Provide the (X, Y) coordinate of the cell's center where the given text is located.  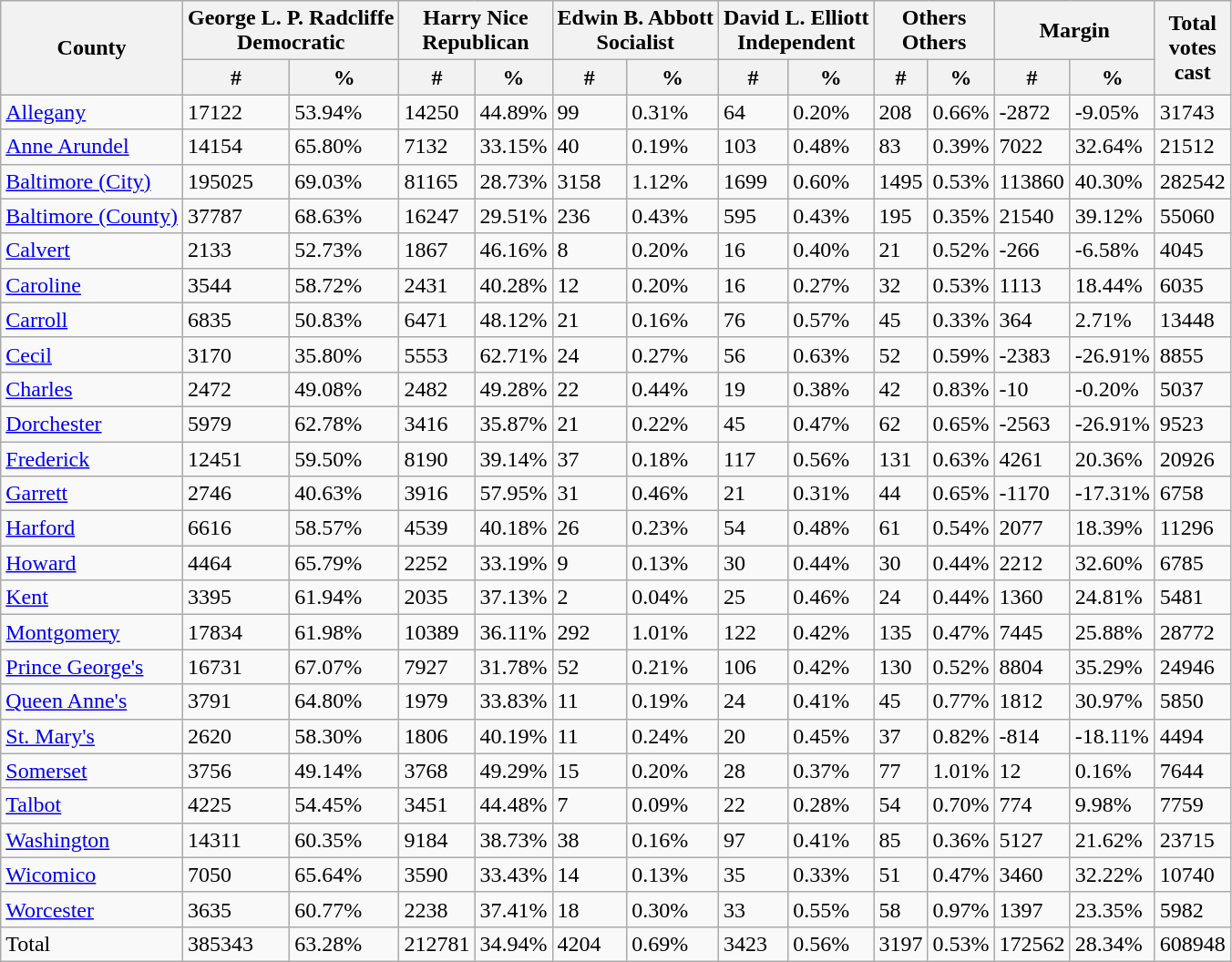
-17.31% (1112, 494)
0.60% (831, 181)
5127 (1032, 840)
35.87% (514, 424)
Margin (1074, 31)
OthersOthers (934, 31)
Frederick (92, 458)
8804 (1032, 667)
2252 (437, 563)
Total (92, 944)
51 (900, 875)
3768 (437, 771)
Harford (92, 528)
1360 (1032, 598)
131 (900, 458)
7927 (437, 667)
4204 (590, 944)
364 (1032, 320)
2746 (235, 494)
2 (590, 598)
40.30% (1112, 181)
60.77% (344, 909)
63.28% (344, 944)
9184 (437, 840)
103 (754, 147)
0.97% (960, 909)
38.73% (514, 840)
-1170 (1032, 494)
2212 (1032, 563)
Somerset (92, 771)
13448 (1192, 320)
55060 (1192, 216)
23.35% (1112, 909)
-814 (1032, 736)
Harry NiceRepublican (476, 31)
69.03% (344, 181)
19 (754, 389)
595 (754, 216)
57.95% (514, 494)
Edwin B. AbbottSocialist (635, 31)
-2563 (1032, 424)
39.14% (514, 458)
2.71% (1112, 320)
39.12% (1112, 216)
12451 (235, 458)
0.39% (960, 147)
97 (754, 840)
49.14% (344, 771)
4539 (437, 528)
0.24% (672, 736)
-10 (1032, 389)
58.30% (344, 736)
2238 (437, 909)
Calvert (92, 251)
26 (590, 528)
3197 (900, 944)
33.83% (514, 701)
68.63% (344, 216)
0.83% (960, 389)
5553 (437, 354)
52.73% (344, 251)
49.28% (514, 389)
17834 (235, 632)
Caroline (92, 285)
1495 (900, 181)
4225 (235, 805)
0.57% (831, 320)
113860 (1032, 181)
0.30% (672, 909)
1812 (1032, 701)
208 (900, 112)
10740 (1192, 875)
37.13% (514, 598)
28.73% (514, 181)
3460 (1032, 875)
6758 (1192, 494)
21512 (1192, 147)
7022 (1032, 147)
1806 (437, 736)
16731 (235, 667)
-2383 (1032, 354)
38 (590, 840)
64.80% (344, 701)
64 (754, 112)
62.71% (514, 354)
59.50% (344, 458)
0.69% (672, 944)
6835 (235, 320)
County (92, 47)
8190 (437, 458)
33 (754, 909)
81165 (437, 181)
0.21% (672, 667)
34.94% (514, 944)
35.80% (344, 354)
2133 (235, 251)
5850 (1192, 701)
85 (900, 840)
5481 (1192, 598)
-2872 (1032, 112)
1397 (1032, 909)
1113 (1032, 285)
282542 (1192, 181)
Garrett (92, 494)
Prince George's (92, 667)
Kent (92, 598)
117 (754, 458)
0.18% (672, 458)
14311 (235, 840)
172562 (1032, 944)
53.94% (344, 112)
61 (900, 528)
3791 (235, 701)
0.77% (960, 701)
Worcester (92, 909)
7 (590, 805)
9 (590, 563)
25 (754, 598)
58.57% (344, 528)
George L. P. RadcliffeDemocratic (290, 31)
1699 (754, 181)
6785 (1192, 563)
24.81% (1112, 598)
Talbot (92, 805)
0.22% (672, 424)
32.22% (1112, 875)
18.39% (1112, 528)
49.08% (344, 389)
2620 (235, 736)
23715 (1192, 840)
Cecil (92, 354)
3170 (235, 354)
77 (900, 771)
Queen Anne's (92, 701)
David L. ElliottIndependent (796, 31)
7759 (1192, 805)
40.63% (344, 494)
3158 (590, 181)
3451 (437, 805)
Totalvotescast (1192, 47)
3635 (235, 909)
St. Mary's (92, 736)
Baltimore (City) (92, 181)
40.19% (514, 736)
33.15% (514, 147)
0.54% (960, 528)
130 (900, 667)
31 (590, 494)
Howard (92, 563)
65.79% (344, 563)
40 (590, 147)
-6.58% (1112, 251)
37.41% (514, 909)
28.34% (1112, 944)
54.45% (344, 805)
36.11% (514, 632)
-9.05% (1112, 112)
35.29% (1112, 667)
0.55% (831, 909)
236 (590, 216)
0.35% (960, 216)
14 (590, 875)
4494 (1192, 736)
0.40% (831, 251)
135 (900, 632)
44.48% (514, 805)
21540 (1032, 216)
-0.20% (1112, 389)
0.82% (960, 736)
61.94% (344, 598)
9.98% (1112, 805)
32 (900, 285)
48.12% (514, 320)
67.07% (344, 667)
31.78% (514, 667)
46.16% (514, 251)
35 (754, 875)
18 (590, 909)
106 (754, 667)
7644 (1192, 771)
60.35% (344, 840)
Montgomery (92, 632)
6471 (437, 320)
8 (590, 251)
14154 (235, 147)
Washington (92, 840)
Carroll (92, 320)
195025 (235, 181)
Dorchester (92, 424)
40.18% (514, 528)
4045 (1192, 251)
2035 (437, 598)
56 (754, 354)
83 (900, 147)
3395 (235, 598)
3544 (235, 285)
7445 (1032, 632)
122 (754, 632)
0.23% (672, 528)
62 (900, 424)
3423 (754, 944)
3916 (437, 494)
7132 (437, 147)
0.37% (831, 771)
99 (590, 112)
11296 (1192, 528)
Allegany (92, 112)
0.28% (831, 805)
33.43% (514, 875)
50.83% (344, 320)
0.09% (672, 805)
5037 (1192, 389)
32.64% (1112, 147)
2472 (235, 389)
0.38% (831, 389)
0.66% (960, 112)
14250 (437, 112)
32.60% (1112, 563)
17122 (235, 112)
0.70% (960, 805)
3590 (437, 875)
1.12% (672, 181)
10389 (437, 632)
40.28% (514, 285)
8855 (1192, 354)
37787 (235, 216)
65.80% (344, 147)
18.44% (1112, 285)
20.36% (1112, 458)
-266 (1032, 251)
608948 (1192, 944)
30.97% (1112, 701)
1867 (437, 251)
61.98% (344, 632)
44.89% (514, 112)
31743 (1192, 112)
25.88% (1112, 632)
Anne Arundel (92, 147)
Charles (92, 389)
42 (900, 389)
58.72% (344, 285)
15 (590, 771)
2077 (1032, 528)
0.36% (960, 840)
58 (900, 909)
2431 (437, 285)
20 (754, 736)
5982 (1192, 909)
385343 (235, 944)
1979 (437, 701)
33.19% (514, 563)
774 (1032, 805)
0.04% (672, 598)
2482 (437, 389)
-18.11% (1112, 736)
21.62% (1112, 840)
62.78% (344, 424)
44 (900, 494)
28772 (1192, 632)
6616 (235, 528)
Baltimore (County) (92, 216)
195 (900, 216)
0.59% (960, 354)
49.29% (514, 771)
76 (754, 320)
16247 (437, 216)
4464 (235, 563)
7050 (235, 875)
292 (590, 632)
24946 (1192, 667)
28 (754, 771)
3756 (235, 771)
Wicomico (92, 875)
212781 (437, 944)
20926 (1192, 458)
3416 (437, 424)
4261 (1032, 458)
65.64% (344, 875)
0.45% (831, 736)
6035 (1192, 285)
29.51% (514, 216)
5979 (235, 424)
9523 (1192, 424)
